Output the (X, Y) coordinate of the center of the cell containing the given text.  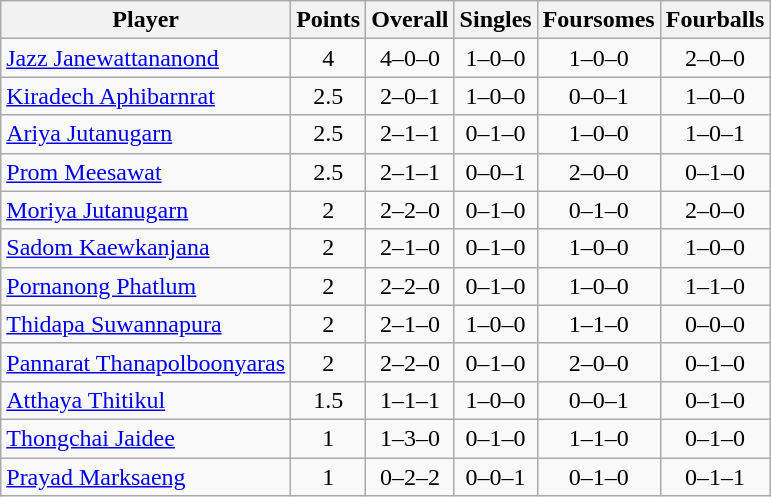
Thongchai Jaidee (146, 438)
Atthaya Thitikul (146, 400)
2–0–1 (410, 96)
Points (328, 20)
0–0–0 (715, 324)
Fourballs (715, 20)
0–2–2 (410, 477)
Jazz Janewattananond (146, 58)
1–0–1 (715, 134)
Pannarat Thanapolboonyaras (146, 362)
4–0–0 (410, 58)
Overall (410, 20)
Kiradech Aphibarnrat (146, 96)
1.5 (328, 400)
1–1–1 (410, 400)
1–3–0 (410, 438)
Foursomes (598, 20)
Prayad Marksaeng (146, 477)
4 (328, 58)
Thidapa Suwannapura (146, 324)
Prom Meesawat (146, 172)
Player (146, 20)
Ariya Jutanugarn (146, 134)
Singles (496, 20)
0–1–1 (715, 477)
Sadom Kaewkanjana (146, 248)
Pornanong Phatlum (146, 286)
Moriya Jutanugarn (146, 210)
